Search for the cell housing the specified text and yield its [X, Y] center coordinate. 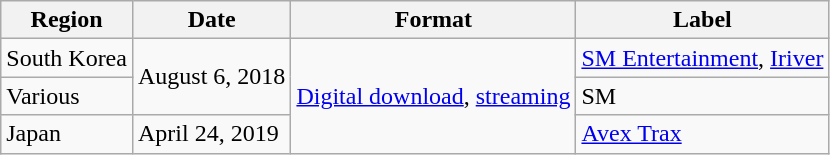
Format [434, 20]
Various [67, 96]
April 24, 2019 [211, 134]
SM [702, 96]
Digital download, streaming [434, 96]
South Korea [67, 58]
August 6, 2018 [211, 77]
Date [211, 20]
SM Entertainment, Iriver [702, 58]
Label [702, 20]
Region [67, 20]
Japan [67, 134]
Avex Trax [702, 134]
